Extract the [x, y] coordinate from the center of the cell holding the provided text.  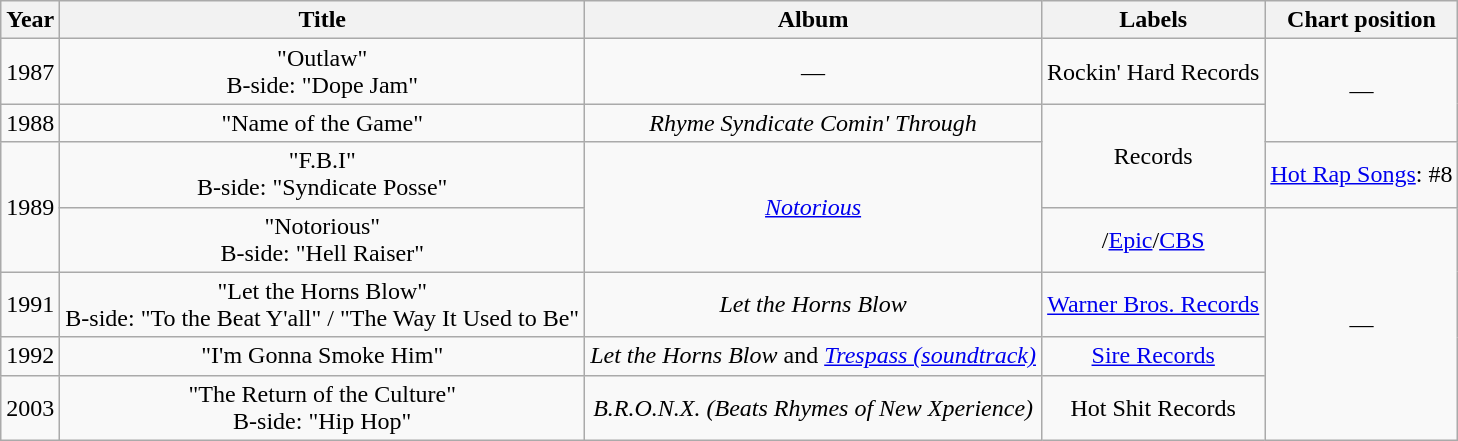
1991 [30, 304]
"Name of the Game" [322, 123]
Title [322, 20]
1989 [30, 207]
Hot Rap Songs: #8 [1362, 174]
Hot Shit Records [1154, 408]
Year [30, 20]
Notorious [814, 207]
Album [814, 20]
1988 [30, 123]
Chart position [1362, 20]
"I'm Gonna Smoke Him" [322, 356]
2003 [30, 408]
B.R.O.N.X. (Beats Rhymes of New Xperience) [814, 408]
Records [1154, 156]
Warner Bros. Records [1154, 304]
Rockin' Hard Records [1154, 72]
/Epic/CBS [1154, 240]
Let the Horns Blow and Trespass (soundtrack) [814, 356]
1987 [30, 72]
Sire Records [1154, 356]
"F.B.I"B-side: "Syndicate Posse" [322, 174]
"The Return of the Culture"B-side: "Hip Hop" [322, 408]
1992 [30, 356]
Rhyme Syndicate Comin' Through [814, 123]
Let the Horns Blow [814, 304]
"Let the Horns Blow"B-side: "To the Beat Y'all" / "The Way It Used to Be" [322, 304]
Labels [1154, 20]
"Outlaw"B-side: "Dope Jam" [322, 72]
"Notorious"B-side: "Hell Raiser" [322, 240]
